Return the (X, Y) coordinate for the center point of the cell that contains the specified text.  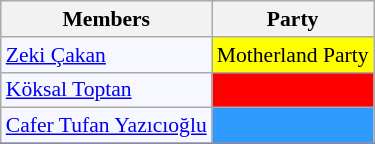
Köksal Toptan (106, 90)
Zeki Çakan (106, 55)
Members (106, 19)
Cafer Tufan Yazıcıoğlu (106, 126)
Motherland Party (293, 55)
Party (293, 19)
